Detect which cell encompasses the target text, then output its (X, Y) center coordinate. 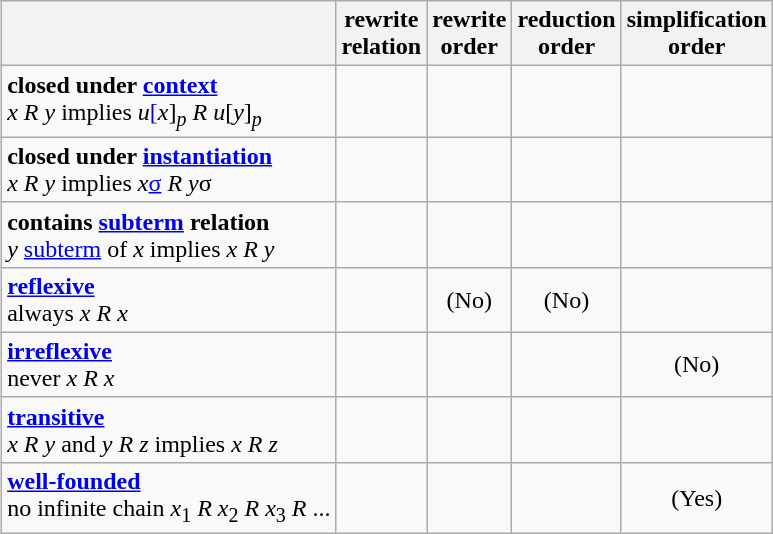
reductionorder (566, 34)
well-foundedno infinite chain x1 R x2 R x3 R ... (169, 498)
rewriterelation (382, 34)
irreflexivenever x R x (169, 364)
reflexivealways x R x (169, 300)
transitivex R y and y R z implies x R z (169, 430)
contains subterm relationy subterm of x implies x R y (169, 234)
rewriteorder (470, 34)
closed under instantiationx R y implies xσ R yσ (169, 170)
closed under contextx R y implies u[x]p R u[y]p (169, 102)
(Yes) (696, 498)
simplificationorder (696, 34)
